Pinpoint the cell where the given text exists, returning its (x, y) midpoint coordinate. 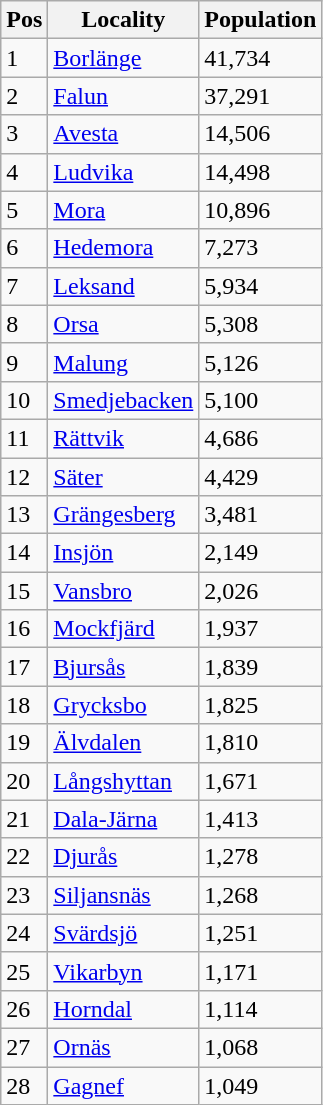
11 (24, 438)
10,896 (260, 210)
Mockfjärd (124, 629)
5,934 (260, 286)
Rättvik (124, 438)
Säter (124, 477)
5,100 (260, 400)
21 (24, 819)
22 (24, 857)
Grängesberg (124, 515)
3 (24, 134)
Horndal (124, 1009)
Orsa (124, 324)
1,278 (260, 857)
Smedjebacken (124, 400)
1,068 (260, 1047)
12 (24, 477)
3,481 (260, 515)
28 (24, 1085)
1 (24, 58)
2,026 (260, 591)
Långshyttan (124, 781)
15 (24, 591)
27 (24, 1047)
Siljansnäs (124, 895)
5,126 (260, 362)
13 (24, 515)
Locality (124, 20)
Älvdalen (124, 743)
Djurås (124, 857)
10 (24, 400)
14,498 (260, 172)
16 (24, 629)
1,413 (260, 819)
1,171 (260, 971)
18 (24, 705)
1,825 (260, 705)
5,308 (260, 324)
20 (24, 781)
Hedemora (124, 248)
Avesta (124, 134)
2,149 (260, 553)
Mora (124, 210)
Vansbro (124, 591)
41,734 (260, 58)
2 (24, 96)
14 (24, 553)
Bjursås (124, 667)
9 (24, 362)
37,291 (260, 96)
14,506 (260, 134)
26 (24, 1009)
4 (24, 172)
Insjön (124, 553)
Borlänge (124, 58)
Falun (124, 96)
25 (24, 971)
4,429 (260, 477)
Ludvika (124, 172)
1,810 (260, 743)
Population (260, 20)
1,268 (260, 895)
1,049 (260, 1085)
1,114 (260, 1009)
Dala-Järna (124, 819)
Grycksbo (124, 705)
19 (24, 743)
Pos (24, 20)
Svärdsjö (124, 933)
24 (24, 933)
6 (24, 248)
1,251 (260, 933)
Leksand (124, 286)
7 (24, 286)
Ornäs (124, 1047)
Vikarbyn (124, 971)
23 (24, 895)
Malung (124, 362)
4,686 (260, 438)
1,937 (260, 629)
5 (24, 210)
1,839 (260, 667)
7,273 (260, 248)
8 (24, 324)
Gagnef (124, 1085)
17 (24, 667)
1,671 (260, 781)
